Find where the given text appears and provide that cell's center as (x, y) coordinate. 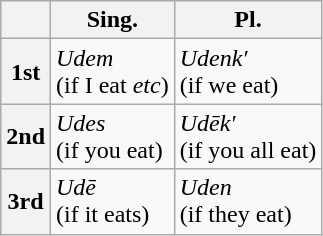
Udem(if I eat etc) (113, 72)
Udenk′(if we eat) (248, 72)
3rd (26, 202)
Udes(if you eat) (113, 136)
Pl. (248, 20)
Udēk′(if you all eat) (248, 136)
1st (26, 72)
Sing. (113, 20)
2nd (26, 136)
Uden(if they eat) (248, 202)
Udē(if it eats) (113, 202)
